Output the [x, y] coordinate of the center of the cell containing the given text.  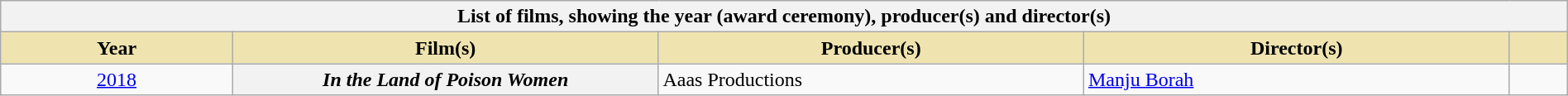
2018 [117, 79]
Director(s) [1297, 48]
Film(s) [445, 48]
Aaas Productions [872, 79]
List of films, showing the year (award ceremony), producer(s) and director(s) [784, 17]
Year [117, 48]
In the Land of Poison Women [445, 79]
Manju Borah [1297, 79]
Producer(s) [872, 48]
